Determine the (X, Y) coordinate at the center of the cell enclosing the given text.  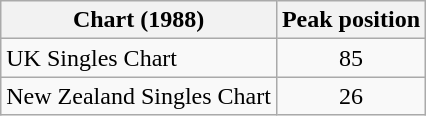
85 (350, 58)
New Zealand Singles Chart (139, 96)
26 (350, 96)
Peak position (350, 20)
Chart (1988) (139, 20)
UK Singles Chart (139, 58)
